Search for the cell housing the specified text and yield its [x, y] center coordinate. 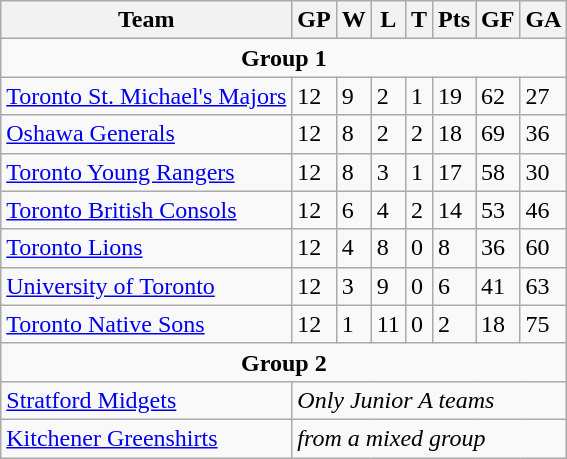
11 [388, 324]
Group 1 [284, 58]
University of Toronto [146, 286]
46 [544, 210]
69 [498, 134]
58 [498, 172]
GA [544, 20]
63 [544, 286]
60 [544, 248]
Only Junior A teams [430, 400]
Toronto British Consols [146, 210]
GF [498, 20]
T [418, 20]
30 [544, 172]
53 [498, 210]
Stratford Midgets [146, 400]
14 [454, 210]
Group 2 [284, 362]
Kitchener Greenshirts [146, 438]
Toronto Lions [146, 248]
from a mixed group [430, 438]
19 [454, 96]
27 [544, 96]
62 [498, 96]
Toronto Young Rangers [146, 172]
L [388, 20]
Team [146, 20]
W [354, 20]
GP [314, 20]
Toronto St. Michael's Majors [146, 96]
17 [454, 172]
Pts [454, 20]
41 [498, 286]
75 [544, 324]
Toronto Native Sons [146, 324]
Oshawa Generals [146, 134]
